Detect which cell encompasses the target text, then output its [x, y] center coordinate. 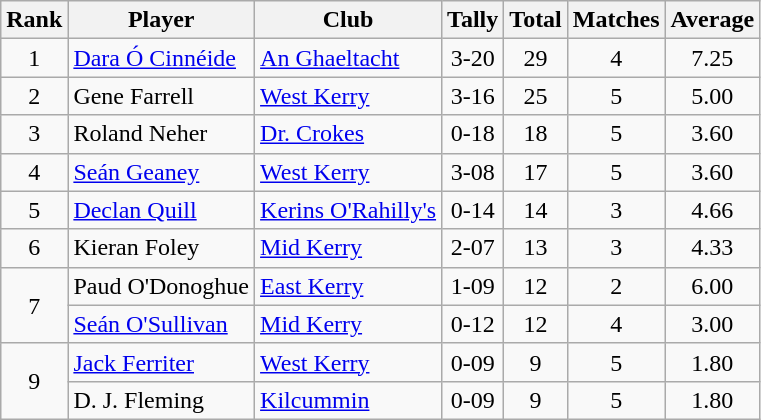
5.00 [712, 96]
1-09 [473, 286]
2-07 [473, 248]
Dara Ó Cinnéide [162, 58]
East Kerry [348, 286]
29 [536, 58]
D. J. Fleming [162, 400]
Kieran Foley [162, 248]
14 [536, 210]
Total [536, 20]
4.33 [712, 248]
1 [34, 58]
Tally [473, 20]
0-18 [473, 134]
Player [162, 20]
Gene Farrell [162, 96]
An Ghaeltacht [348, 58]
Kilcummin [348, 400]
18 [536, 134]
Matches [616, 20]
7.25 [712, 58]
3-20 [473, 58]
6 [34, 248]
Paud O'Donoghue [162, 286]
Seán O'Sullivan [162, 324]
25 [536, 96]
Rank [34, 20]
17 [536, 172]
6.00 [712, 286]
Jack Ferriter [162, 362]
0-12 [473, 324]
3-08 [473, 172]
3-16 [473, 96]
13 [536, 248]
Declan Quill [162, 210]
Club [348, 20]
Seán Geaney [162, 172]
4.66 [712, 210]
Kerins O'Rahilly's [348, 210]
7 [34, 305]
3.00 [712, 324]
Average [712, 20]
0-14 [473, 210]
Roland Neher [162, 134]
Dr. Crokes [348, 134]
